Return [X, Y] of the center of cell containing provided text 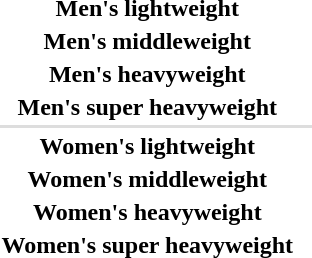
Men's super heavyweight [148, 107]
Women's heavyweight [148, 212]
Women's middleweight [148, 179]
Men's middleweight [148, 41]
Men's heavyweight [148, 74]
Women's lightweight [148, 146]
